Locate the cell with the specified text and output its [x, y] center coordinate. 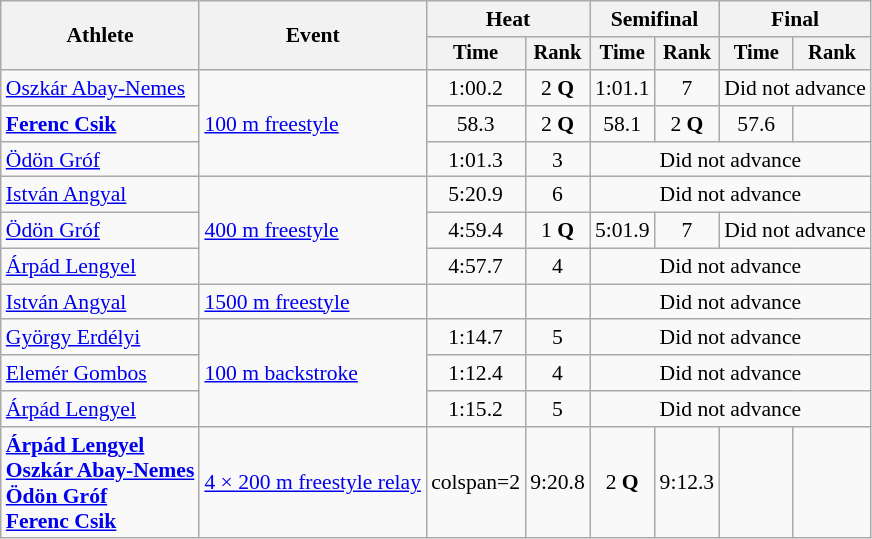
9:12.3 [688, 483]
Semifinal [654, 19]
3 [558, 160]
Event [312, 36]
1 Q [558, 231]
Ferenc Csik [100, 124]
1:14.7 [476, 338]
1500 m freestyle [312, 302]
György Erdélyi [100, 338]
1:12.4 [476, 373]
Athlete [100, 36]
9:20.8 [558, 483]
1:01.1 [622, 88]
Árpád LengyelOszkár Abay-NemesÖdön GrófFerenc Csik [100, 483]
1:00.2 [476, 88]
Oszkár Abay-Nemes [100, 88]
57.6 [756, 124]
Heat [508, 19]
100 m freestyle [312, 124]
400 m freestyle [312, 230]
4:59.4 [476, 231]
6 [558, 195]
5:01.9 [622, 231]
4:57.7 [476, 267]
5:20.9 [476, 195]
colspan=2 [476, 483]
100 m backstroke [312, 374]
4 × 200 m freestyle relay [312, 483]
Elemér Gombos [100, 373]
1:01.3 [476, 160]
Final [795, 19]
1:15.2 [476, 409]
58.3 [476, 124]
58.1 [622, 124]
